Extract the [X, Y] coordinate from the center of the cell holding the provided text.  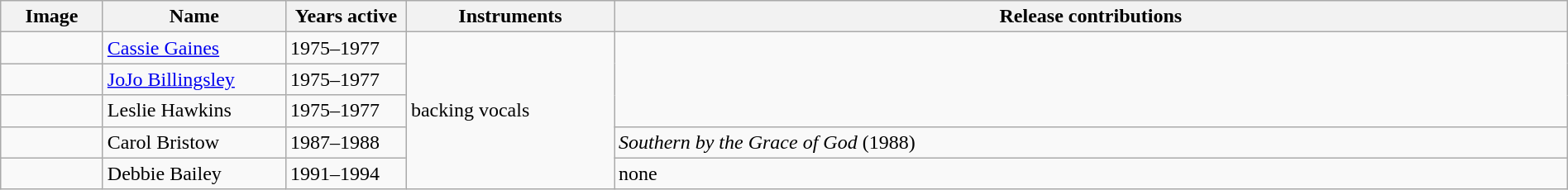
backing vocals [509, 111]
Carol Bristow [194, 142]
Name [194, 17]
Instruments [509, 17]
Years active [346, 17]
none [1090, 173]
1991–1994 [346, 173]
Cassie Gaines [194, 48]
Leslie Hawkins [194, 111]
Southern by the Grace of God (1988) [1090, 142]
1987–1988 [346, 142]
Release contributions [1090, 17]
JoJo Billingsley [194, 79]
Image [52, 17]
Debbie Bailey [194, 173]
